Extract the [x, y] coordinate from the center of the cell holding the provided text.  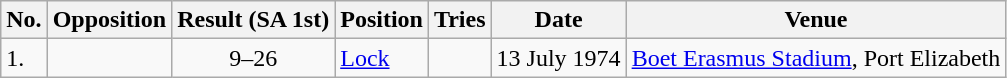
Date [558, 20]
Boet Erasmus Stadium, Port Elizabeth [816, 58]
Venue [816, 20]
Lock [382, 58]
Tries [460, 20]
Opposition [109, 20]
No. [24, 20]
9–26 [254, 58]
13 July 1974 [558, 58]
Position [382, 20]
1. [24, 58]
Result (SA 1st) [254, 20]
